Return the (X, Y) coordinate for the center point of the cell that contains the specified text.  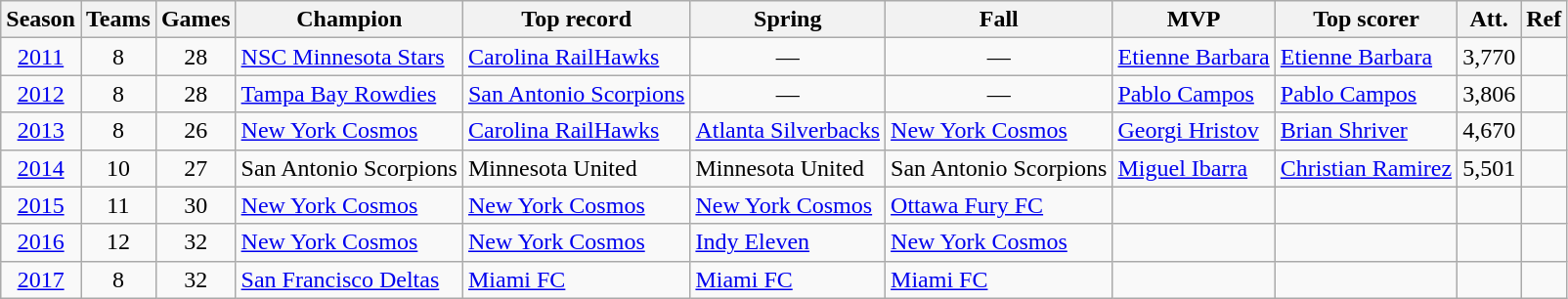
MVP (1194, 20)
Christian Ramirez (1366, 168)
3,806 (1490, 94)
2011 (41, 57)
Indy Eleven (788, 242)
3,770 (1490, 57)
Teams (117, 20)
Tampa Bay Rowdies (349, 94)
2013 (41, 131)
11 (117, 205)
Games (196, 20)
NSC Minnesota Stars (349, 57)
Miguel Ibarra (1194, 168)
Spring (788, 20)
2014 (41, 168)
Champion (349, 20)
2012 (41, 94)
Top record (576, 20)
Ref (1545, 20)
2015 (41, 205)
Fall (999, 20)
27 (196, 168)
10 (117, 168)
Att. (1490, 20)
12 (117, 242)
26 (196, 131)
San Francisco Deltas (349, 279)
Atlanta Silverbacks (788, 131)
2017 (41, 279)
30 (196, 205)
Season (41, 20)
Georgi Hristov (1194, 131)
Top scorer (1366, 20)
5,501 (1490, 168)
Brian Shriver (1366, 131)
4,670 (1490, 131)
2016 (41, 242)
Ottawa Fury FC (999, 205)
